Return the [x, y] coordinate for the center point of the cell that contains the specified text.  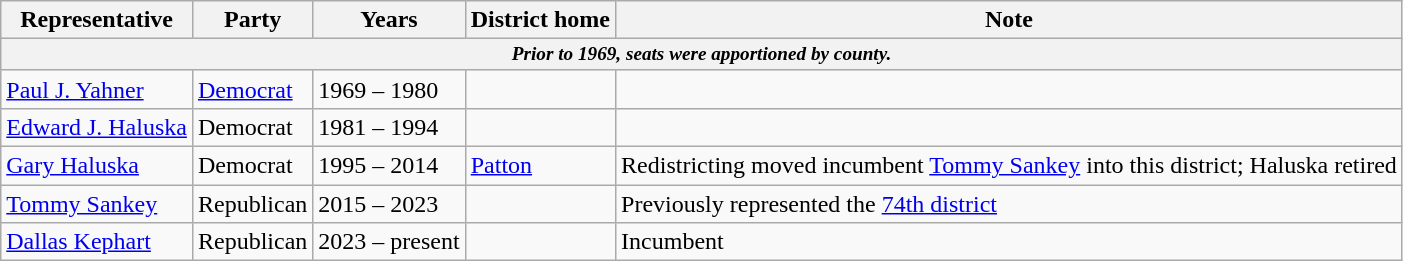
2023 – present [389, 242]
Previously represented the 74th district [1010, 204]
Patton [540, 166]
1969 – 1980 [389, 89]
Prior to 1969, seats were apportioned by county. [702, 55]
Paul J. Yahner [97, 89]
Representative [97, 20]
Edward J. Haluska [97, 128]
Dallas Kephart [97, 242]
Note [1010, 20]
District home [540, 20]
Tommy Sankey [97, 204]
Redistricting moved incumbent Tommy Sankey into this district; Haluska retired [1010, 166]
Incumbent [1010, 242]
1995 – 2014 [389, 166]
1981 – 1994 [389, 128]
2015 – 2023 [389, 204]
Years [389, 20]
Party [252, 20]
Gary Haluska [97, 166]
